Detect which cell encompasses the target text, then output its [X, Y] center coordinate. 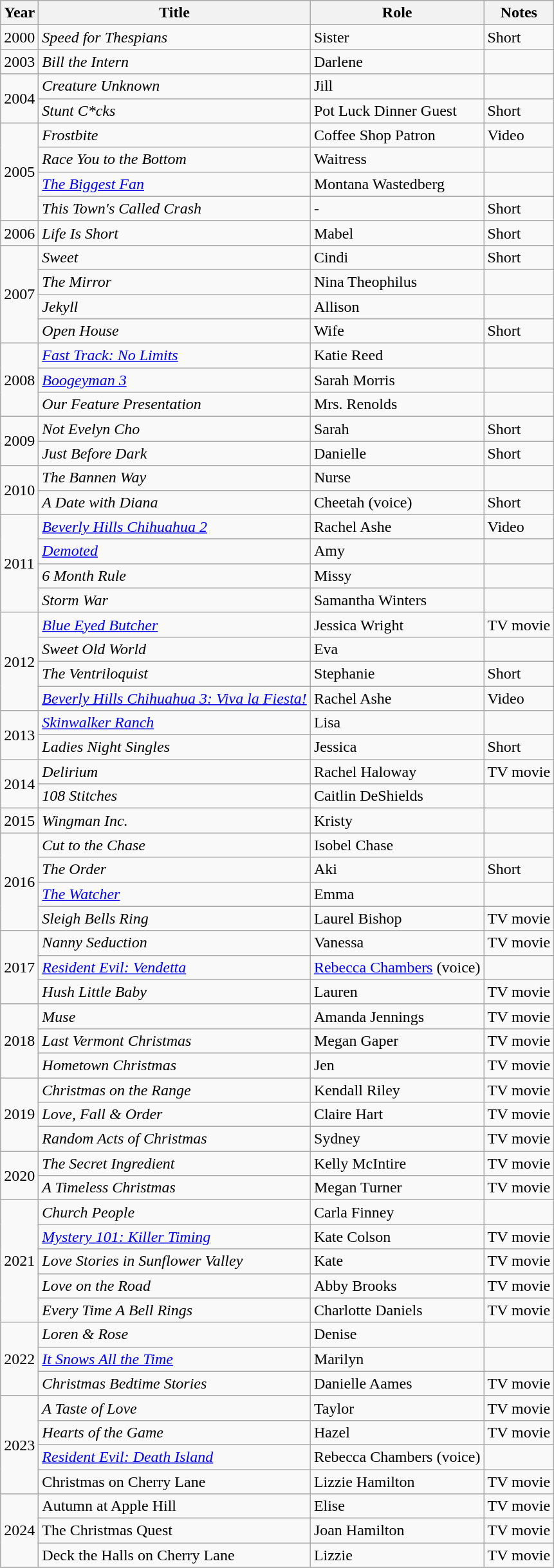
The Bannen Way [175, 478]
Hazel [397, 1432]
Resident Evil: Vendetta [175, 967]
A Timeless Christmas [175, 1188]
This Town's Called Crash [175, 208]
Kate Colson [397, 1237]
Deck the Halls on Cherry Lane [175, 1555]
Random Acts of Christmas [175, 1139]
2005 [19, 172]
Mrs. Renolds [397, 405]
2019 [19, 1115]
Aki [397, 870]
Jill [397, 86]
Jessica [397, 747]
Sweet Old World [175, 649]
Fast Track: No Limits [175, 356]
Hearts of the Game [175, 1432]
Nina Theophilus [397, 282]
Rachel Haloway [397, 772]
Emma [397, 894]
Sweet [175, 257]
Sarah Morris [397, 380]
Cut to the Chase [175, 845]
2017 [19, 967]
Church People [175, 1212]
Missy [397, 576]
Jen [397, 1065]
2009 [19, 441]
Race You to the Bottom [175, 160]
Samantha Winters [397, 600]
Delirium [175, 772]
Claire Hart [397, 1115]
Life Is Short [175, 233]
Hometown Christmas [175, 1065]
Our Feature Presentation [175, 405]
2004 [19, 98]
Lizzie [397, 1555]
Megan Turner [397, 1188]
6 Month Rule [175, 576]
The Order [175, 870]
Loren & Rose [175, 1335]
Katie Reed [397, 356]
Blue Eyed Butcher [175, 624]
Cindi [397, 257]
Open House [175, 331]
Waitress [397, 160]
Jekyll [175, 307]
Mystery 101: Killer Timing [175, 1237]
2011 [19, 563]
Autumn at Apple Hill [175, 1506]
Christmas on Cherry Lane [175, 1481]
Wife [397, 331]
Wingman Inc. [175, 821]
Megan Gaper [397, 1041]
Joan Hamilton [397, 1531]
A Taste of Love [175, 1408]
Elise [397, 1506]
Caitlin DeShields [397, 796]
Kendall Riley [397, 1090]
Danielle [397, 453]
Montana Wastedberg [397, 184]
The Ventriloquist [175, 673]
Demoted [175, 551]
2012 [19, 661]
2003 [19, 62]
Denise [397, 1335]
Last Vermont Christmas [175, 1041]
Abby Brooks [397, 1286]
2013 [19, 735]
2018 [19, 1041]
2020 [19, 1176]
2008 [19, 380]
Hush Little Baby [175, 992]
- [397, 208]
The Christmas Quest [175, 1531]
2022 [19, 1359]
Darlene [397, 62]
Cheetah (voice) [397, 502]
Coffee Shop Patron [397, 135]
Lizzie Hamilton [397, 1481]
2023 [19, 1445]
Nanny Seduction [175, 943]
Not Evelyn Cho [175, 429]
Beverly Hills Chihuahua 2 [175, 527]
Love Stories in Sunflower Valley [175, 1261]
Bill the Intern [175, 62]
2006 [19, 233]
2015 [19, 821]
2000 [19, 37]
2016 [19, 882]
Resident Evil: Death Island [175, 1457]
Lauren [397, 992]
Amanda Jennings [397, 1016]
Kristy [397, 821]
Beverly Hills Chihuahua 3: Viva la Fiesta! [175, 698]
Christmas on the Range [175, 1090]
Allison [397, 307]
Year [19, 13]
Kelly McIntire [397, 1163]
108 Stitches [175, 796]
Charlotte Daniels [397, 1310]
2021 [19, 1261]
Stunt C*cks [175, 111]
Lisa [397, 723]
Pot Luck Dinner Guest [397, 111]
Title [175, 13]
Ladies Night Singles [175, 747]
Sarah [397, 429]
Taylor [397, 1408]
Storm War [175, 600]
Jessica Wright [397, 624]
Muse [175, 1016]
Speed for Thespians [175, 37]
Nurse [397, 478]
Frostbite [175, 135]
2007 [19, 294]
Sister [397, 37]
A Date with Diana [175, 502]
Isobel Chase [397, 845]
Marilyn [397, 1359]
It Snows All the Time [175, 1359]
Skinwalker Ranch [175, 723]
Danielle Aames [397, 1383]
Just Before Dark [175, 453]
2014 [19, 784]
Role [397, 13]
Sleigh Bells Ring [175, 918]
Boogeyman 3 [175, 380]
Christmas Bedtime Stories [175, 1383]
Love, Fall & Order [175, 1115]
The Mirror [175, 282]
Stephanie [397, 673]
Amy [397, 551]
The Biggest Fan [175, 184]
Every Time A Bell Rings [175, 1310]
Love on the Road [175, 1286]
2010 [19, 490]
Kate [397, 1261]
The Secret Ingredient [175, 1163]
The Watcher [175, 894]
Sydney [397, 1139]
2024 [19, 1531]
Carla Finney [397, 1212]
Creature Unknown [175, 86]
Vanessa [397, 943]
Laurel Bishop [397, 918]
Eva [397, 649]
Notes [519, 13]
Mabel [397, 233]
